Determine the (X, Y) coordinate at the center of the cell enclosing the given text.  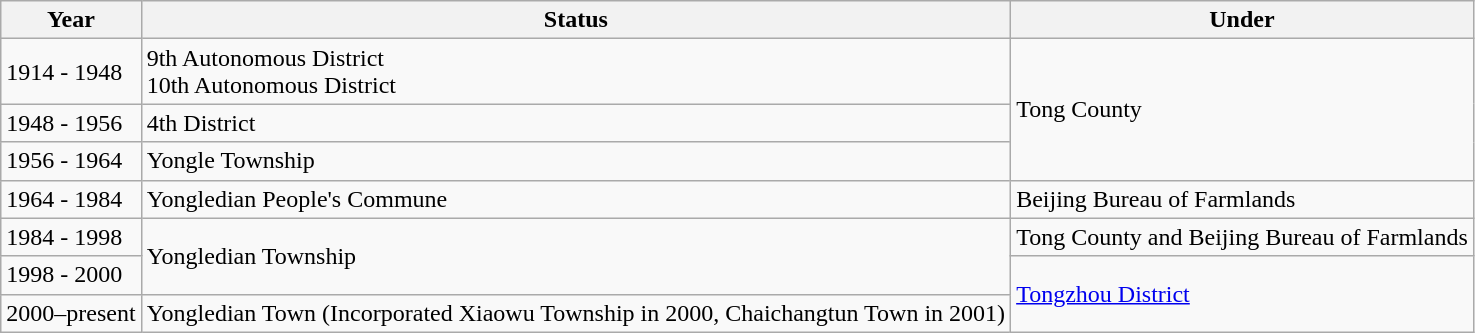
4th District (576, 123)
1956 - 1964 (71, 161)
Yongledian People's Commune (576, 199)
Tong County (1242, 110)
1964 - 1984 (71, 199)
Yongle Township (576, 161)
1948 - 1956 (71, 123)
Year (71, 20)
Yongledian Town (Incorporated Xiaowu Township in 2000, Chaichangtun Town in 2001) (576, 313)
1914 - 1948 (71, 72)
Status (576, 20)
Under (1242, 20)
1984 - 1998 (71, 237)
1998 - 2000 (71, 275)
9th Autonomous District10th Autonomous District (576, 72)
Beijing Bureau of Farmlands (1242, 199)
Tong County and Beijing Bureau of Farmlands (1242, 237)
Tongzhou District (1242, 294)
Yongledian Township (576, 256)
2000–present (71, 313)
